For the text-containing cell, return its midpoint in (x, y) coordinate format. 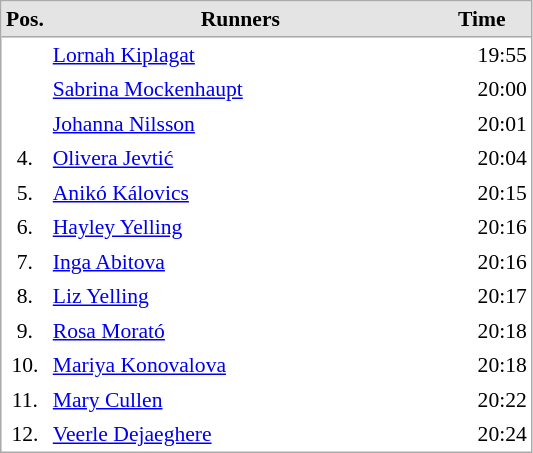
Johanna Nilsson (240, 123)
20:00 (482, 89)
Veerle Dejaeghere (240, 434)
Olivera Jevtić (240, 158)
20:22 (482, 399)
20:01 (482, 123)
Time (482, 20)
Rosa Morató (240, 331)
Mariya Konovalova (240, 365)
20:24 (482, 434)
Hayley Yelling (240, 227)
Anikó Kálovics (240, 193)
20:15 (482, 193)
Sabrina Mockenhaupt (240, 89)
19:55 (482, 55)
8. (26, 296)
20:04 (482, 158)
4. (26, 158)
Mary Cullen (240, 399)
11. (26, 399)
Runners (240, 20)
7. (26, 261)
Inga Abitova (240, 261)
Liz Yelling (240, 296)
6. (26, 227)
10. (26, 365)
Lornah Kiplagat (240, 55)
5. (26, 193)
20:17 (482, 296)
Pos. (26, 20)
12. (26, 434)
9. (26, 331)
